From the cell containing the given text, extract its center point as [x, y] coordinate. 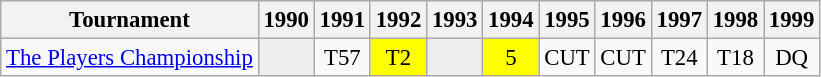
T18 [735, 58]
1997 [679, 20]
T2 [398, 58]
T57 [342, 58]
1998 [735, 20]
1993 [455, 20]
1996 [623, 20]
1995 [567, 20]
Tournament [130, 20]
The Players Championship [130, 58]
T24 [679, 58]
DQ [792, 58]
1992 [398, 20]
1999 [792, 20]
1994 [511, 20]
1990 [286, 20]
1991 [342, 20]
5 [511, 58]
